Identify which cell holds the provided text, then report its (X, Y) central coordinate. 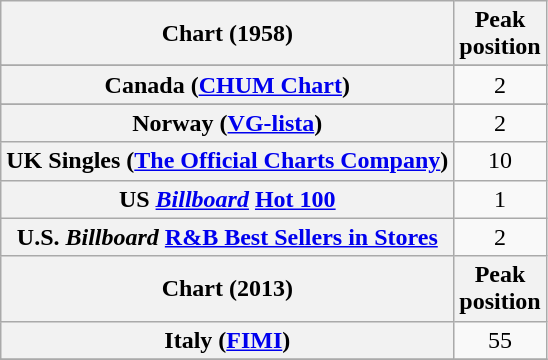
U.S. Billboard R&B Best Sellers in Stores (228, 237)
US Billboard Hot 100 (228, 199)
Norway (VG-lista) (228, 123)
1 (500, 199)
Chart (1958) (228, 34)
55 (500, 340)
Italy (FIMI) (228, 340)
10 (500, 161)
Canada (CHUM Chart) (228, 85)
Chart (2013) (228, 288)
UK Singles (The Official Charts Company) (228, 161)
